Pinpoint the cell where the given text exists, returning its (X, Y) midpoint coordinate. 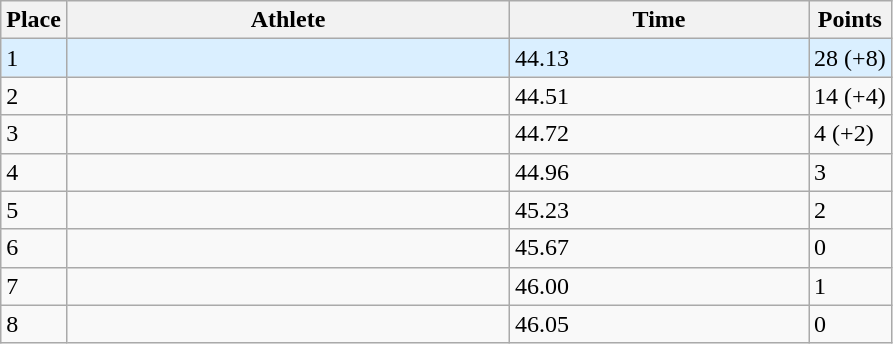
44.51 (660, 96)
Time (660, 20)
7 (34, 286)
Athlete (288, 20)
44.96 (660, 172)
46.00 (660, 286)
5 (34, 210)
28 (+8) (850, 58)
44.72 (660, 134)
46.05 (660, 324)
44.13 (660, 58)
4 (+2) (850, 134)
6 (34, 248)
Points (850, 20)
4 (34, 172)
8 (34, 324)
14 (+4) (850, 96)
45.23 (660, 210)
Place (34, 20)
45.67 (660, 248)
